Detect which cell encompasses the target text, then output its [X, Y] center coordinate. 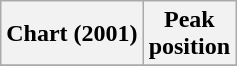
Peakposition [189, 34]
Chart (2001) [72, 34]
